Return [x, y] of the center of cell containing provided text 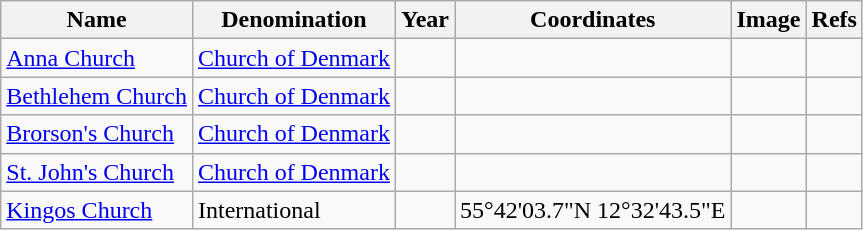
Bethlehem Church [97, 96]
Refs [834, 20]
Anna Church [97, 58]
Kingos Church [97, 210]
Brorson's Church [97, 134]
Name [97, 20]
55°42'03.7"N 12°32'43.5"E [592, 210]
St. John's Church [97, 172]
Image [768, 20]
International [294, 210]
Denomination [294, 20]
Coordinates [592, 20]
Year [424, 20]
